Detect which cell encompasses the target text, then output its (x, y) center coordinate. 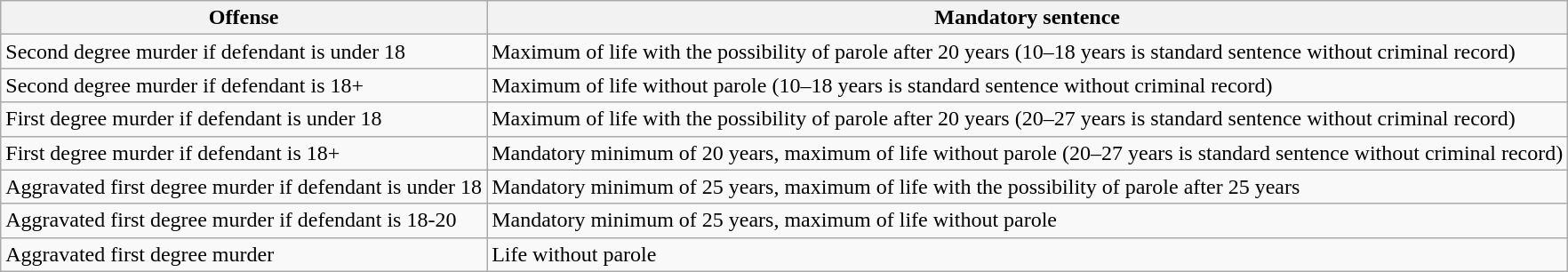
First degree murder if defendant is under 18 (244, 119)
Maximum of life with the possibility of parole after 20 years (10–18 years is standard sentence without criminal record) (1028, 52)
Mandatory minimum of 25 years, maximum of life without parole (1028, 220)
Second degree murder if defendant is under 18 (244, 52)
Maximum of life with the possibility of parole after 20 years (20–27 years is standard sentence without criminal record) (1028, 119)
Mandatory minimum of 20 years, maximum of life without parole (20–27 years is standard sentence without criminal record) (1028, 153)
Second degree murder if defendant is 18+ (244, 85)
Mandatory minimum of 25 years, maximum of life with the possibility of parole after 25 years (1028, 187)
Aggravated first degree murder if defendant is 18-20 (244, 220)
Offense (244, 18)
First degree murder if defendant is 18+ (244, 153)
Maximum of life without parole (10–18 years is standard sentence without criminal record) (1028, 85)
Aggravated first degree murder if defendant is under 18 (244, 187)
Life without parole (1028, 254)
Aggravated first degree murder (244, 254)
Mandatory sentence (1028, 18)
